Identify which cell holds the provided text, then report its (x, y) central coordinate. 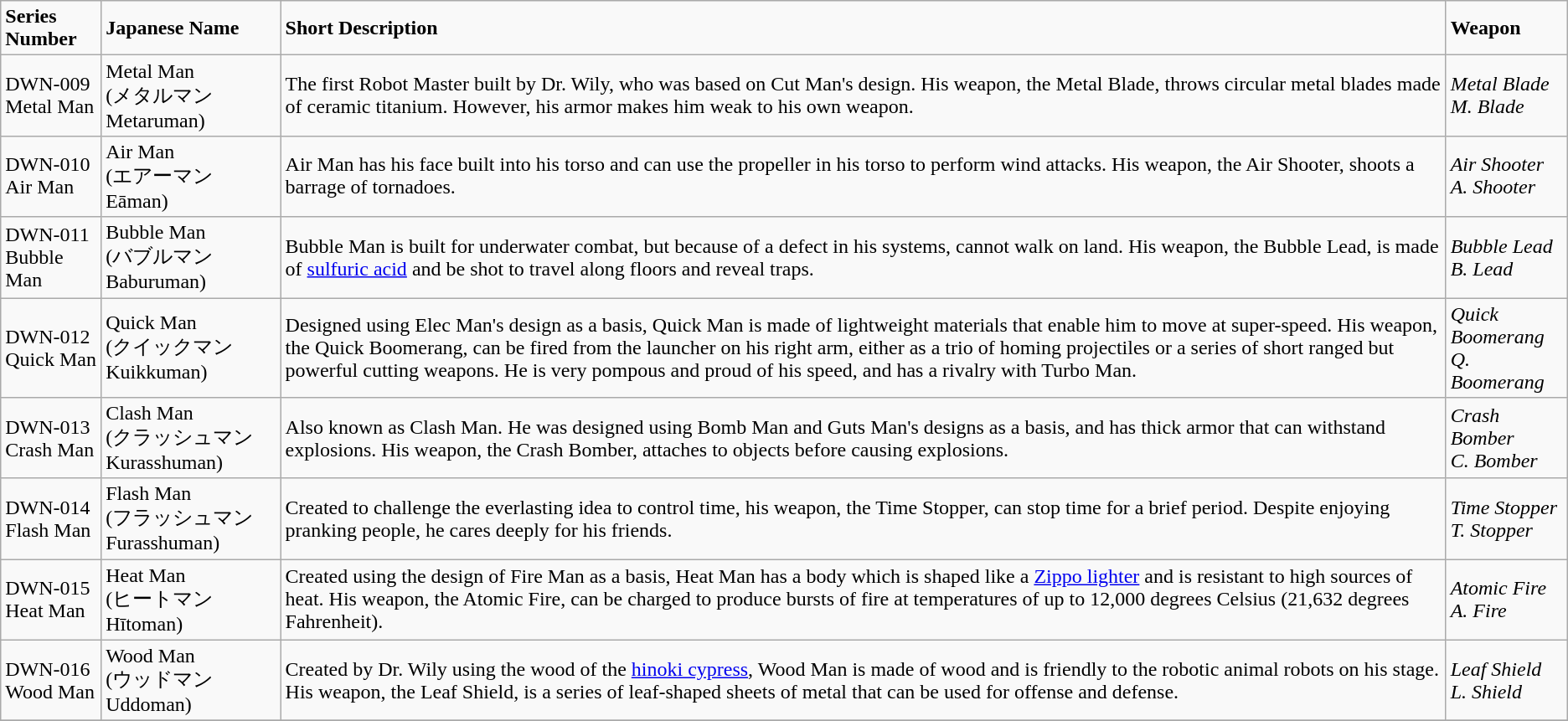
Air ShooterA. Shooter (1506, 176)
DWN-010Air Man (51, 176)
Bubble LeadB. Lead (1506, 258)
Atomic FireA. Fire (1506, 600)
Air Man(エアーマン Eāman) (191, 176)
Short Description (863, 28)
Time StopperT. Stopper (1506, 519)
Flash Man(フラッシュマン Furasshuman) (191, 519)
DWN-013Crash Man (51, 439)
Leaf ShieldL. Shield (1506, 680)
Quick Man(クイックマン Kuikkuman) (191, 348)
Bubble Man(バブルマン Baburuman) (191, 258)
DWN-012Quick Man (51, 348)
DWN-015Heat Man (51, 600)
Clash Man(クラッシュマン Kurasshuman) (191, 439)
Series Number (51, 28)
DWN-011Bubble Man (51, 258)
DWN-016Wood Man (51, 680)
Metal BladeM. Blade (1506, 95)
Weapon (1506, 28)
Quick BoomerangQ. Boomerang (1506, 348)
Japanese Name (191, 28)
Crash BomberC. Bomber (1506, 439)
Metal Man(メタルマン Metaruman) (191, 95)
Heat Man(ヒートマン Hītoman) (191, 600)
DWN-009Metal Man (51, 95)
DWN-014Flash Man (51, 519)
Wood Man(ウッドマン Uddoman) (191, 680)
